Identify which cell holds the provided text, then report its [X, Y] central coordinate. 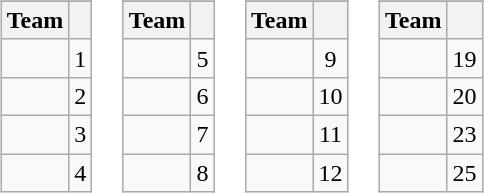
8 [202, 173]
6 [202, 96]
2 [80, 96]
3 [80, 134]
10 [330, 96]
19 [464, 58]
9 [330, 58]
20 [464, 96]
5 [202, 58]
23 [464, 134]
25 [464, 173]
4 [80, 173]
11 [330, 134]
12 [330, 173]
7 [202, 134]
1 [80, 58]
